From the cell containing the given text, extract its center point as [X, Y] coordinate. 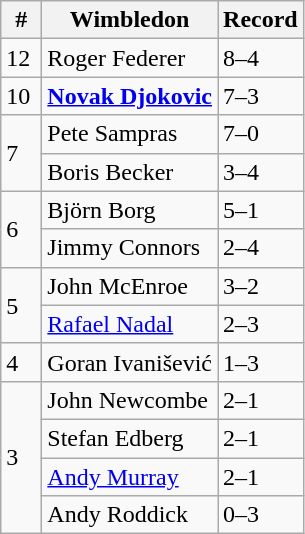
Rafael Nadal [130, 324]
Novak Djokovic [130, 96]
# [22, 20]
2–4 [261, 248]
7 [22, 153]
Record [261, 20]
John Newcombe [130, 400]
Wimbledon [130, 20]
Boris Becker [130, 172]
Roger Federer [130, 58]
3 [22, 457]
4 [22, 362]
12 [22, 58]
10 [22, 96]
7–0 [261, 134]
Andy Murray [130, 477]
0–3 [261, 515]
Pete Sampras [130, 134]
Stefan Edberg [130, 438]
Björn Borg [130, 210]
2–3 [261, 324]
6 [22, 229]
Jimmy Connors [130, 248]
7–3 [261, 96]
1–3 [261, 362]
3–2 [261, 286]
3–4 [261, 172]
5–1 [261, 210]
Andy Roddick [130, 515]
5 [22, 305]
Goran Ivanišević [130, 362]
John McEnroe [130, 286]
8–4 [261, 58]
